Search for the cell housing the specified text and yield its (x, y) center coordinate. 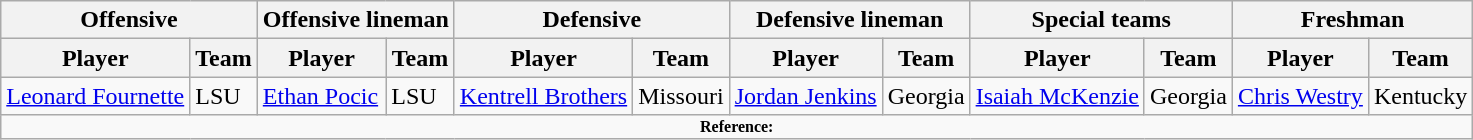
Missouri (681, 96)
Freshman (1352, 20)
Offensive lineman (356, 20)
Chris Westry (1300, 96)
Offensive (130, 20)
Reference: (737, 127)
Kentrell Brothers (543, 96)
Ethan Pocic (321, 96)
Jordan Jenkins (806, 96)
Defensive lineman (850, 20)
Defensive (592, 20)
Leonard Fournette (96, 96)
Isaiah McKenzie (1057, 96)
Kentucky (1420, 96)
Special teams (1101, 20)
